Return [x, y] of the center of cell containing provided text 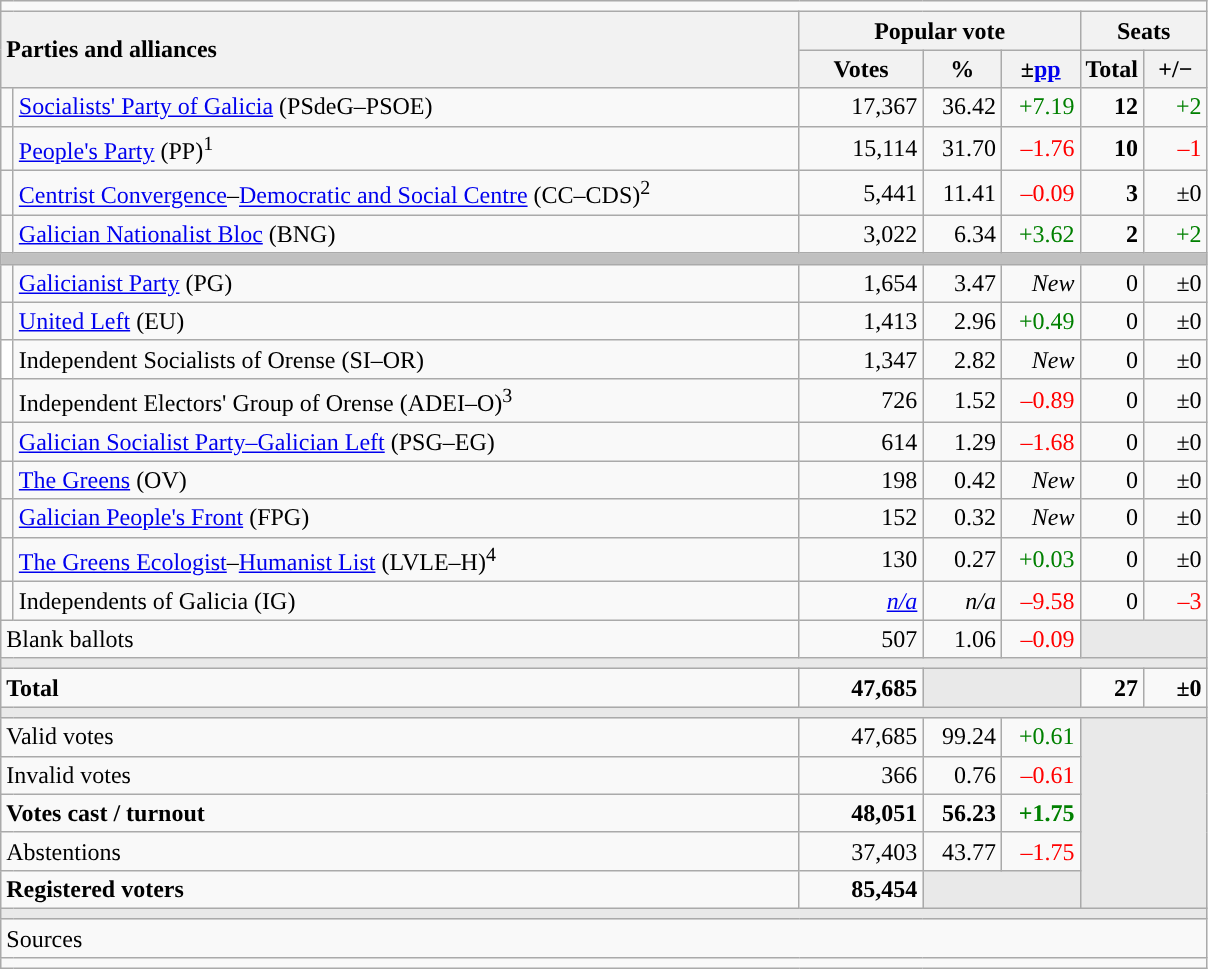
–9.58 [1040, 601]
56.23 [962, 813]
1.29 [962, 442]
People's Party (PP)1 [406, 148]
Galicianist Party (PG) [406, 283]
15,114 [861, 148]
Votes cast / turnout [400, 813]
+/− [1176, 69]
Parties and alliances [400, 50]
48,051 [861, 813]
10 [1112, 148]
+3.62 [1040, 234]
Popular vote [940, 31]
43.77 [962, 851]
99.24 [962, 737]
+0.61 [1040, 737]
85,454 [861, 889]
–1.68 [1040, 442]
3,022 [861, 234]
1.06 [962, 639]
3.47 [962, 283]
2 [1112, 234]
–1.75 [1040, 851]
1,347 [861, 359]
1.52 [962, 400]
5,441 [861, 194]
Independent Electors' Group of Orense (ADEI–O)3 [406, 400]
Galician Nationalist Bloc (BNG) [406, 234]
152 [861, 518]
1,654 [861, 283]
130 [861, 560]
2.82 [962, 359]
31.70 [962, 148]
0.32 [962, 518]
11.41 [962, 194]
Votes [861, 69]
Independents of Galicia (IG) [406, 601]
Registered voters [400, 889]
0.76 [962, 775]
614 [861, 442]
366 [861, 775]
6.34 [962, 234]
±pp [1040, 69]
The Greens Ecologist–Humanist List (LVLE–H)4 [406, 560]
Seats [1144, 31]
3 [1112, 194]
Sources [604, 938]
The Greens (OV) [406, 480]
1,413 [861, 321]
12 [1112, 107]
37,403 [861, 851]
0.42 [962, 480]
2.96 [962, 321]
Abstentions [400, 851]
17,367 [861, 107]
–0.61 [1040, 775]
36.42 [962, 107]
–3 [1176, 601]
+7.19 [1040, 107]
Galician Socialist Party–Galician Left (PSG–EG) [406, 442]
Valid votes [400, 737]
+1.75 [1040, 813]
+0.49 [1040, 321]
–1.76 [1040, 148]
27 [1112, 688]
Blank ballots [400, 639]
198 [861, 480]
Invalid votes [400, 775]
+0.03 [1040, 560]
% [962, 69]
Independent Socialists of Orense (SI–OR) [406, 359]
Centrist Convergence–Democratic and Social Centre (CC–CDS)2 [406, 194]
Galician People's Front (FPG) [406, 518]
–1 [1176, 148]
United Left (EU) [406, 321]
726 [861, 400]
0.27 [962, 560]
Socialists' Party of Galicia (PSdeG–PSOE) [406, 107]
–0.89 [1040, 400]
507 [861, 639]
